Output the (x, y) coordinate of the center of the cell containing the given text.  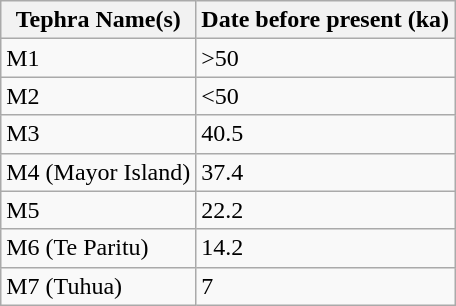
22.2 (326, 210)
<50 (326, 96)
M3 (98, 134)
Date before present (ka) (326, 20)
37.4 (326, 172)
M4 (Mayor Island) (98, 172)
7 (326, 286)
M5 (98, 210)
>50 (326, 58)
M2 (98, 96)
M6 (Te Paritu) (98, 248)
40.5 (326, 134)
M7 (Tuhua) (98, 286)
M1 (98, 58)
Tephra Name(s) (98, 20)
14.2 (326, 248)
